Return the [x, y] coordinate for the center point of the cell that contains the specified text.  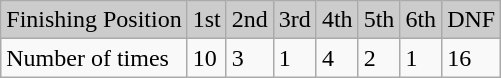
Finishing Position [94, 20]
3 [250, 58]
10 [206, 58]
5th [379, 20]
2 [379, 58]
4th [337, 20]
16 [472, 58]
Number of times [94, 58]
6th [421, 20]
1st [206, 20]
4 [337, 58]
DNF [472, 20]
3rd [294, 20]
2nd [250, 20]
